Search for the cell housing the specified text and yield its [x, y] center coordinate. 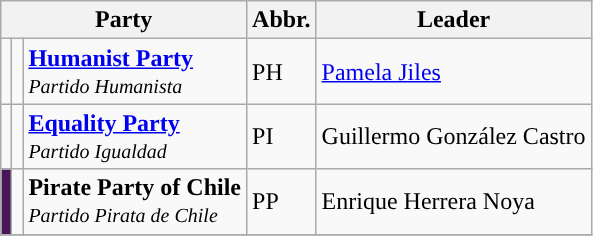
Party [124, 20]
Leader [454, 20]
PP [282, 202]
Guillermo González Castro [454, 136]
Equality PartyPartido Igualdad [135, 136]
Pirate Party of ChilePartido Pirata de Chile [135, 202]
PI [282, 136]
Abbr. [282, 20]
PH [282, 72]
Humanist PartyPartido Humanista [135, 72]
Pamela Jiles [454, 72]
Enrique Herrera Noya [454, 202]
